From the cell containing the given text, extract its center point as (x, y) coordinate. 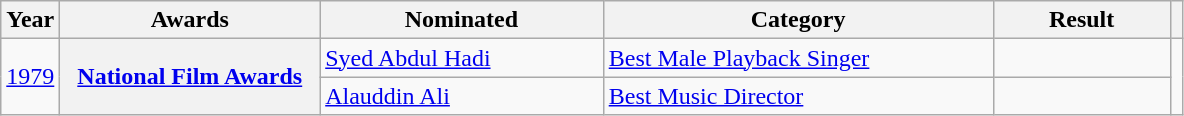
National Film Awards (190, 77)
Best Male Playback Singer (798, 58)
Awards (190, 20)
Best Music Director (798, 96)
Nominated (462, 20)
1979 (30, 77)
Result (1082, 20)
Category (798, 20)
Year (30, 20)
Syed Abdul Hadi (462, 58)
Alauddin Ali (462, 96)
